Return the [X, Y] coordinate for the center point of the cell that contains the specified text.  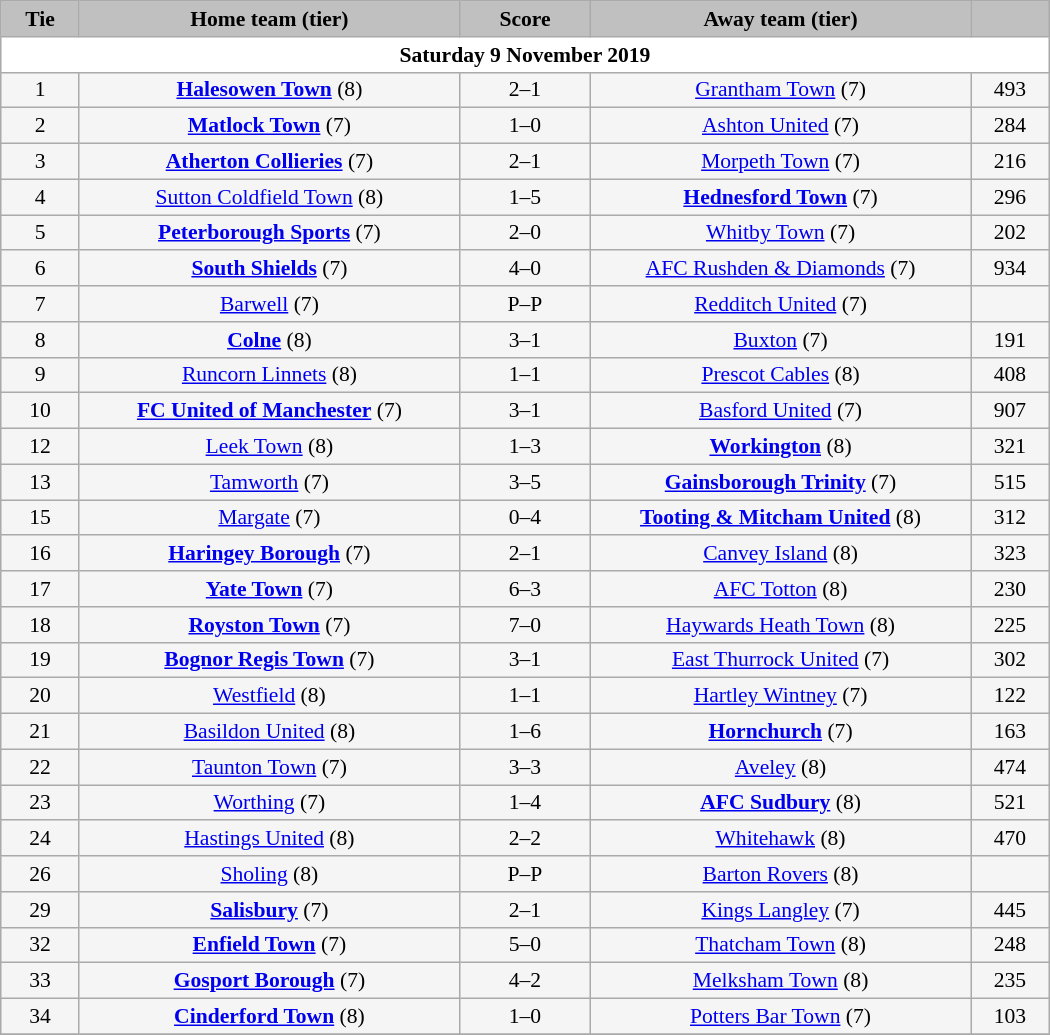
Hornchurch (7) [781, 732]
1–5 [524, 197]
225 [1010, 625]
230 [1010, 589]
Canvey Island (8) [781, 554]
2–0 [524, 233]
24 [40, 839]
5–0 [524, 945]
9 [40, 375]
32 [40, 945]
Whitby Town (7) [781, 233]
4 [40, 197]
3 [40, 162]
Basildon United (8) [269, 732]
Leek Town (8) [269, 447]
Bognor Regis Town (7) [269, 660]
408 [1010, 375]
284 [1010, 126]
1 [40, 90]
0–4 [524, 518]
Barwell (7) [269, 304]
Atherton Collieries (7) [269, 162]
521 [1010, 803]
Enfield Town (7) [269, 945]
Tooting & Mitcham United (8) [781, 518]
Hartley Wintney (7) [781, 696]
34 [40, 1017]
163 [1010, 732]
323 [1010, 554]
Buxton (7) [781, 340]
6–3 [524, 589]
Hednesford Town (7) [781, 197]
AFC Sudbury (8) [781, 803]
2–2 [524, 839]
AFC Totton (8) [781, 589]
302 [1010, 660]
Tie [40, 19]
3–3 [524, 767]
Worthing (7) [269, 803]
1–4 [524, 803]
29 [40, 910]
Colne (8) [269, 340]
4–0 [524, 269]
934 [1010, 269]
1–6 [524, 732]
FC United of Manchester (7) [269, 411]
Away team (tier) [781, 19]
4–2 [524, 981]
Royston Town (7) [269, 625]
7 [40, 304]
16 [40, 554]
33 [40, 981]
Basford United (7) [781, 411]
Taunton Town (7) [269, 767]
23 [40, 803]
South Shields (7) [269, 269]
Sutton Coldfield Town (8) [269, 197]
Runcorn Linnets (8) [269, 375]
12 [40, 447]
AFC Rushden & Diamonds (7) [781, 269]
Prescot Cables (8) [781, 375]
Kings Langley (7) [781, 910]
26 [40, 874]
Haywards Heath Town (8) [781, 625]
Aveley (8) [781, 767]
445 [1010, 910]
470 [1010, 839]
8 [40, 340]
Sholing (8) [269, 874]
248 [1010, 945]
Margate (7) [269, 518]
Haringey Borough (7) [269, 554]
7–0 [524, 625]
Potters Bar Town (7) [781, 1017]
15 [40, 518]
Saturday 9 November 2019 [525, 55]
2 [40, 126]
202 [1010, 233]
312 [1010, 518]
Peterborough Sports (7) [269, 233]
Redditch United (7) [781, 304]
Hastings United (8) [269, 839]
Whitehawk (8) [781, 839]
10 [40, 411]
103 [1010, 1017]
Melksham Town (8) [781, 981]
1–3 [524, 447]
296 [1010, 197]
Westfield (8) [269, 696]
21 [40, 732]
18 [40, 625]
Matlock Town (7) [269, 126]
Grantham Town (7) [781, 90]
235 [1010, 981]
Score [524, 19]
Ashton United (7) [781, 126]
Yate Town (7) [269, 589]
493 [1010, 90]
Morpeth Town (7) [781, 162]
321 [1010, 447]
216 [1010, 162]
Halesowen Town (8) [269, 90]
Thatcham Town (8) [781, 945]
907 [1010, 411]
Cinderford Town (8) [269, 1017]
474 [1010, 767]
Workington (8) [781, 447]
Gosport Borough (7) [269, 981]
20 [40, 696]
17 [40, 589]
Home team (tier) [269, 19]
13 [40, 482]
191 [1010, 340]
19 [40, 660]
22 [40, 767]
Gainsborough Trinity (7) [781, 482]
Tamworth (7) [269, 482]
515 [1010, 482]
5 [40, 233]
122 [1010, 696]
East Thurrock United (7) [781, 660]
6 [40, 269]
3–5 [524, 482]
Salisbury (7) [269, 910]
Barton Rovers (8) [781, 874]
